Search for the cell housing the specified text and yield its [X, Y] center coordinate. 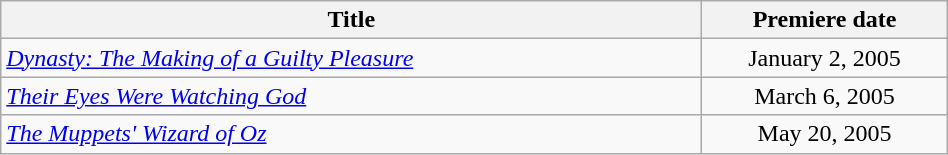
Dynasty: The Making of a Guilty Pleasure [352, 58]
March 6, 2005 [824, 96]
Their Eyes Were Watching God [352, 96]
Premiere date [824, 20]
The Muppets' Wizard of Oz [352, 134]
January 2, 2005 [824, 58]
Title [352, 20]
May 20, 2005 [824, 134]
